Locate the cell with the specified text and output its (X, Y) center coordinate. 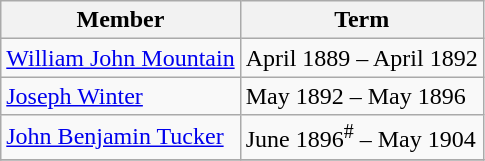
Term (362, 20)
April 1889 – April 1892 (362, 58)
John Benjamin Tucker (120, 138)
May 1892 – May 1896 (362, 96)
Member (120, 20)
William John Mountain (120, 58)
Joseph Winter (120, 96)
June 1896# – May 1904 (362, 138)
